Search for the cell housing the specified text and yield its [X, Y] center coordinate. 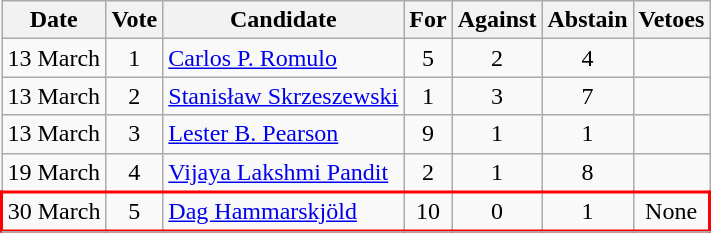
7 [588, 96]
Vetoes [672, 20]
For [428, 20]
0 [497, 212]
30 March [54, 212]
19 March [54, 172]
Candidate [284, 20]
Date [54, 20]
9 [428, 134]
Abstain [588, 20]
Stanisław Skrzeszewski [284, 96]
Dag Hammarskjöld [284, 212]
Vote [134, 20]
10 [428, 212]
Against [497, 20]
Vijaya Lakshmi Pandit [284, 172]
Lester B. Pearson [284, 134]
None [672, 212]
Carlos P. Romulo [284, 58]
8 [588, 172]
